Search for the cell housing the specified text and yield its (x, y) center coordinate. 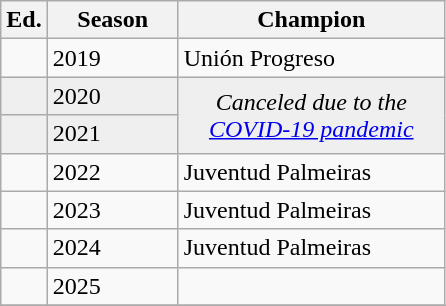
2022 (112, 172)
2023 (112, 210)
2020 (112, 96)
2024 (112, 248)
2021 (112, 134)
Unión Progreso (311, 58)
2025 (112, 286)
Champion (311, 20)
Season (112, 20)
Ed. (24, 20)
2019 (112, 58)
Canceled due to the COVID-19 pandemic (311, 115)
